Determine the (X, Y) coordinate at the center of the cell enclosing the given text.  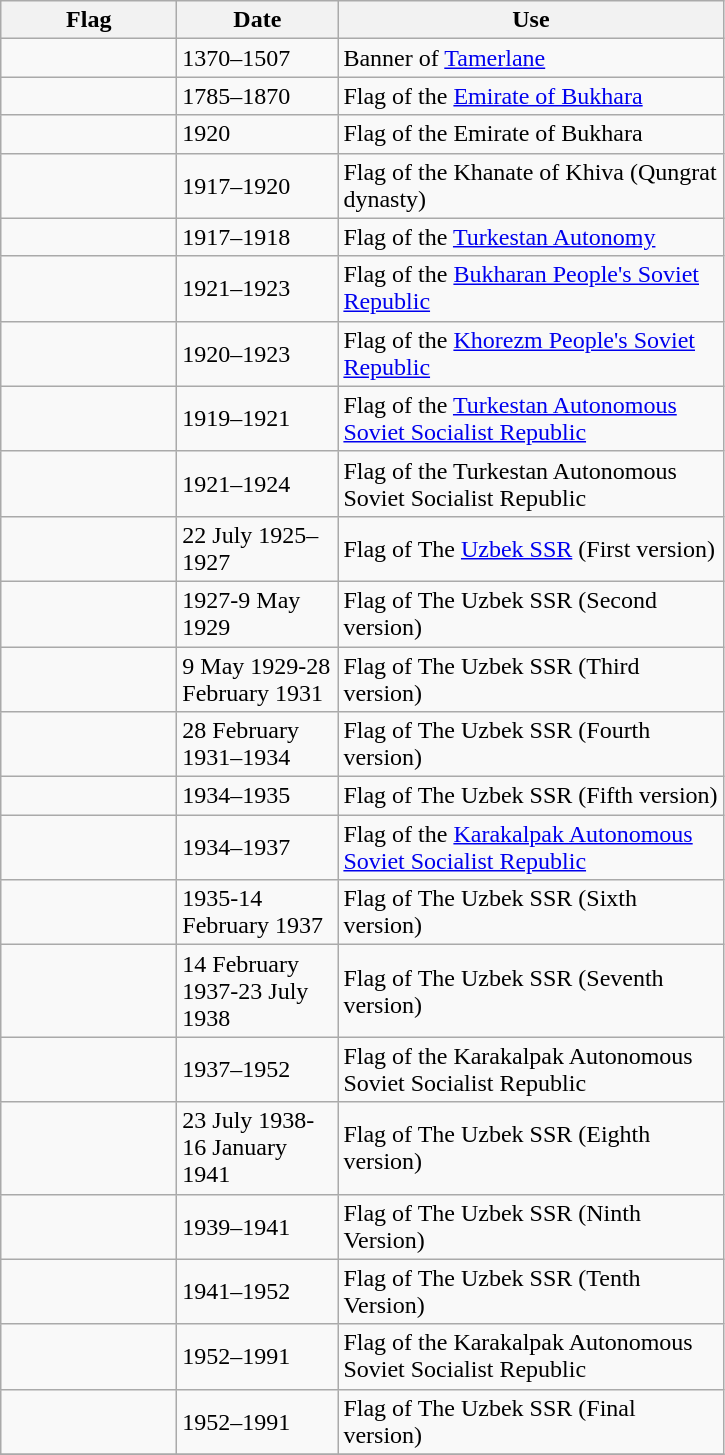
22 July 1925–1927 (258, 548)
1921–1924 (258, 484)
1785–1870 (258, 96)
Date (258, 20)
1935-14 February 1937 (258, 912)
Flag of The Uzbek SSR (Eighth version) (531, 1148)
Use (531, 20)
1917–1920 (258, 186)
1921–1923 (258, 288)
1920 (258, 134)
23 July 1938-16 January 1941 (258, 1148)
14 February 1937-23 July 1938 (258, 991)
1917–1918 (258, 237)
1941–1952 (258, 1292)
28 February 1931–1934 (258, 744)
1934–1937 (258, 848)
1937–1952 (258, 1070)
Flag of the Bukharan People's Soviet Republic (531, 288)
Flag of The Uzbek SSR (Fourth version) (531, 744)
Flag of the Turkestan Autonomy (531, 237)
Flag of the Khanate of Khiva (Qungrat dynasty) (531, 186)
Banner of Tamerlane (531, 58)
1920–1923 (258, 354)
Flag of The Uzbek SSR (Third version) (531, 678)
Flag (89, 20)
Flag of The Uzbek SSR (Seventh version) (531, 991)
1370–1507 (258, 58)
9 May 1929-28 February 1931 (258, 678)
Flag of The Uzbek SSR (Tenth Version) (531, 1292)
Flag of The Uzbek SSR (Ninth Version) (531, 1226)
Flag of The Uzbek SSR (Sixth version) (531, 912)
Flag of The Uzbek SSR (Second version) (531, 614)
Flag of the Khorezm People's Soviet Republic (531, 354)
1919–1921 (258, 418)
1934–1935 (258, 796)
Flag of The Uzbek SSR (First version) (531, 548)
1939–1941 (258, 1226)
1927-9 May 1929 (258, 614)
Flag of The Uzbek SSR (Fifth version) (531, 796)
Flag of The Uzbek SSR (Final version) (531, 1422)
